Find where the given text appears and provide that cell's center as [x, y] coordinate. 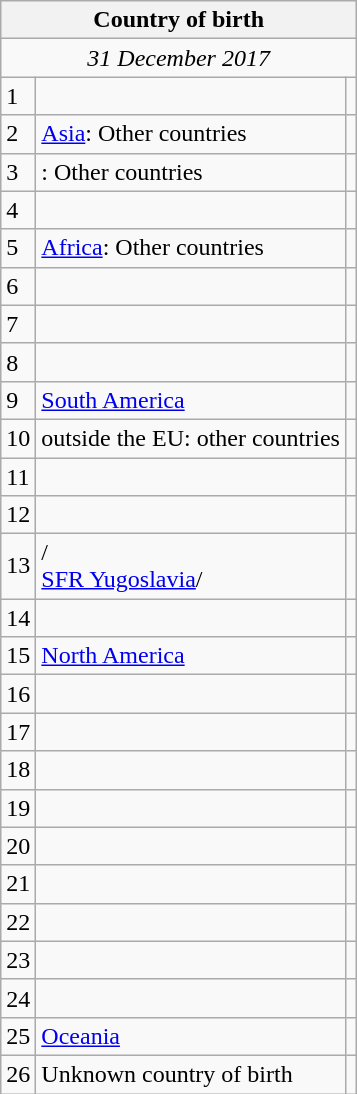
22 [18, 922]
Africa: Other countries [191, 248]
31 December 2017 [179, 58]
7 [18, 324]
8 [18, 362]
6 [18, 286]
18 [18, 770]
21 [18, 884]
20 [18, 846]
South America [191, 400]
13 [18, 566]
10 [18, 438]
Oceania [191, 1036]
: Other countries [191, 172]
4 [18, 210]
Asia: Other countries [191, 134]
5 [18, 248]
outside the EU: other countries [191, 438]
15 [18, 656]
23 [18, 960]
North America [191, 656]
1 [18, 96]
17 [18, 732]
3 [18, 172]
9 [18, 400]
26 [18, 1074]
/SFR Yugoslavia/ [191, 566]
Country of birth [179, 20]
Unknown country of birth [191, 1074]
16 [18, 694]
11 [18, 477]
25 [18, 1036]
19 [18, 808]
14 [18, 618]
2 [18, 134]
24 [18, 998]
12 [18, 515]
